Locate the cell with the specified text and output its (X, Y) center coordinate. 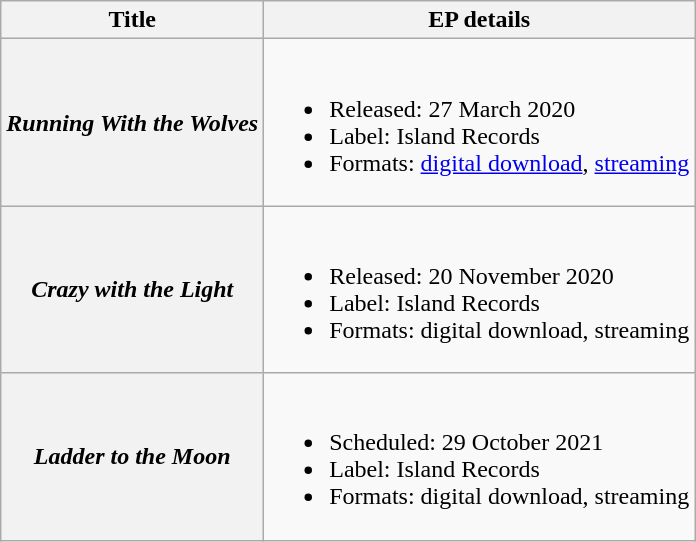
Released: 20 November 2020Label: Island RecordsFormats: digital download, streaming (480, 290)
Running With the Wolves (132, 122)
Ladder to the Moon (132, 456)
Scheduled: 29 October 2021Label: Island RecordsFormats: digital download, streaming (480, 456)
EP details (480, 20)
Crazy with the Light (132, 290)
Released: 27 March 2020Label: Island RecordsFormats: digital download, streaming (480, 122)
Title (132, 20)
